Output the [x, y] coordinate of the center of the cell containing the given text.  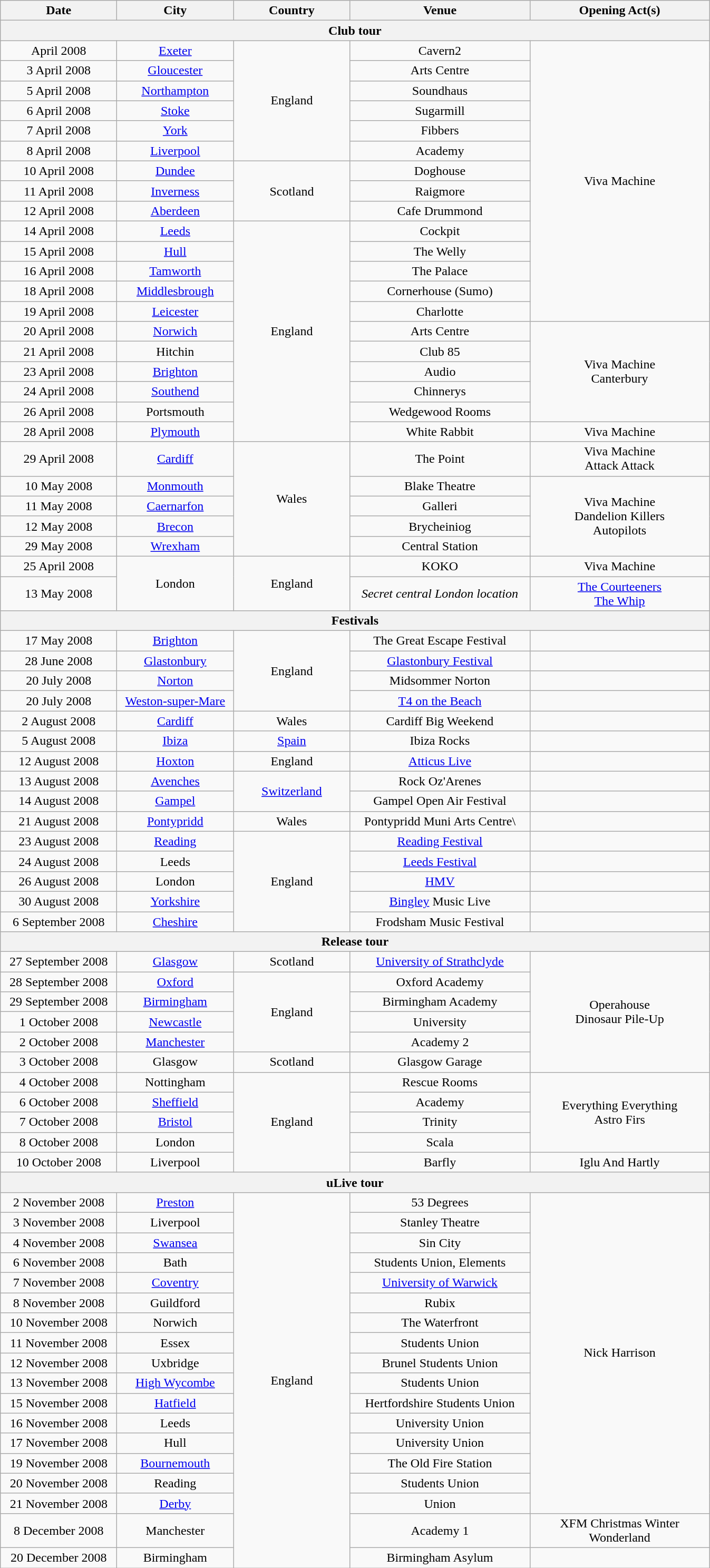
29 September 2008 [59, 1002]
17 November 2008 [59, 1443]
Preston [175, 1202]
University of Warwick [440, 1283]
Secret central London location [440, 593]
Galleri [440, 506]
Viva MachineAttack Attack [620, 459]
10 April 2008 [59, 171]
Exeter [175, 51]
30 August 2008 [59, 901]
Leeds Festival [440, 861]
City [175, 11]
Oxford Academy [440, 982]
14 August 2008 [59, 801]
Fibbers [440, 131]
23 August 2008 [59, 841]
19 November 2008 [59, 1463]
Cafe Drummond [440, 211]
Scala [440, 1142]
Pontypridd [175, 821]
26 August 2008 [59, 881]
28 September 2008 [59, 982]
12 November 2008 [59, 1363]
Middlesbrough [175, 291]
High Wycombe [175, 1383]
T4 on the Beach [440, 701]
27 September 2008 [59, 962]
Bingley Music Live [440, 901]
Club 85 [440, 352]
Gloucester [175, 71]
HMV [440, 881]
Central Station [440, 546]
Venue [440, 11]
13 November 2008 [59, 1383]
7 November 2008 [59, 1283]
Birmingham Asylum [440, 1557]
Release tour [355, 942]
The Palace [440, 271]
Club tour [355, 31]
Uxbridge [175, 1363]
16 November 2008 [59, 1423]
Rescue Rooms [440, 1082]
6 April 2008 [59, 111]
15 November 2008 [59, 1403]
21 August 2008 [59, 821]
28 April 2008 [59, 432]
11 May 2008 [59, 506]
The Old Fire Station [440, 1463]
The CourteenersThe Whip [620, 593]
Students Union, Elements [440, 1263]
Plymouth [175, 432]
13 May 2008 [59, 593]
13 August 2008 [59, 781]
23 April 2008 [59, 372]
21 April 2008 [59, 352]
April 2008 [59, 51]
Dundee [175, 171]
Rubix [440, 1303]
Newcastle [175, 1022]
Union [440, 1503]
Hitchin [175, 352]
Midsommer Norton [440, 681]
25 April 2008 [59, 566]
2 August 2008 [59, 721]
Cardiff Big Weekend [440, 721]
Essex [175, 1343]
Coventry [175, 1283]
19 April 2008 [59, 311]
Switzerland [292, 791]
The Welly [440, 251]
Aberdeen [175, 211]
Caernarfon [175, 506]
10 November 2008 [59, 1323]
53 Degrees [440, 1202]
20 November 2008 [59, 1483]
The Point [440, 459]
Inverness [175, 191]
12 August 2008 [59, 761]
The Great Escape Festival [440, 641]
Cockpit [440, 231]
Brunel Students Union [440, 1363]
Wedgewood Rooms [440, 412]
Brycheiniog [440, 526]
Sheffield [175, 1102]
Barfly [440, 1162]
Rock Oz'Arenes [440, 781]
11 November 2008 [59, 1343]
Hatfield [175, 1403]
Cavern2 [440, 51]
Doghouse [440, 171]
Trinity [440, 1122]
Ibiza Rocks [440, 741]
Iglu And Hartly [620, 1162]
Bournemouth [175, 1463]
Guildford [175, 1303]
24 April 2008 [59, 392]
4 October 2008 [59, 1082]
Ibiza [175, 741]
Norton [175, 681]
Atticus Live [440, 761]
6 November 2008 [59, 1263]
University of Strathclyde [440, 962]
3 November 2008 [59, 1222]
Opening Act(s) [620, 11]
Oxford [175, 982]
Date [59, 11]
4 November 2008 [59, 1242]
21 November 2008 [59, 1503]
Weston-super-Mare [175, 701]
Viva MachineDandelion KillersAutopilots [620, 516]
3 April 2008 [59, 71]
Tamworth [175, 271]
Monmouth [175, 486]
24 August 2008 [59, 861]
15 April 2008 [59, 251]
York [175, 131]
Swansea [175, 1242]
Pontypridd Muni Arts Centre\ [440, 821]
12 April 2008 [59, 211]
Viva MachineCanterbury [620, 372]
14 April 2008 [59, 231]
29 April 2008 [59, 459]
Bath [175, 1263]
Sugarmill [440, 111]
Blake Theatre [440, 486]
Hoxton [175, 761]
5 April 2008 [59, 91]
Glastonbury Festival [440, 661]
Chinnerys [440, 392]
Brecon [175, 526]
Stanley Theatre [440, 1222]
8 October 2008 [59, 1142]
Audio [440, 372]
Birmingham Academy [440, 1002]
uLive tour [355, 1182]
1 October 2008 [59, 1022]
KOKO [440, 566]
Gampel Open Air Festival [440, 801]
Cheshire [175, 922]
8 November 2008 [59, 1303]
Nottingham [175, 1082]
26 April 2008 [59, 412]
18 April 2008 [59, 291]
Glasgow Garage [440, 1062]
10 October 2008 [59, 1162]
29 May 2008 [59, 546]
XFM Christmas Winter Wonderland [620, 1531]
Soundhaus [440, 91]
8 December 2008 [59, 1531]
17 May 2008 [59, 641]
University [440, 1022]
Derby [175, 1503]
2 October 2008 [59, 1042]
8 April 2008 [59, 151]
Charlotte [440, 311]
12 May 2008 [59, 526]
Academy 1 [440, 1531]
White Rabbit [440, 432]
Hertfordshire Students Union [440, 1403]
16 April 2008 [59, 271]
OperahouseDinosaur Pile-Up [620, 1012]
Raigmore [440, 191]
Cornerhouse (Sumo) [440, 291]
Portsmouth [175, 412]
5 August 2008 [59, 741]
2 November 2008 [59, 1202]
Avenches [175, 781]
Gampel [175, 801]
7 October 2008 [59, 1122]
20 December 2008 [59, 1557]
Leicester [175, 311]
3 October 2008 [59, 1062]
Stoke [175, 111]
Southend [175, 392]
6 October 2008 [59, 1102]
20 April 2008 [59, 332]
Festivals [355, 621]
Yorkshire [175, 901]
Reading Festival [440, 841]
Spain [292, 741]
Wrexham [175, 546]
Nick Harrison [620, 1352]
Frodsham Music Festival [440, 922]
Northampton [175, 91]
Country [292, 11]
10 May 2008 [59, 486]
Academy 2 [440, 1042]
11 April 2008 [59, 191]
28 June 2008 [59, 661]
Glastonbury [175, 661]
The Waterfront [440, 1323]
Sin City [440, 1242]
Everything EverythingAstro Firs [620, 1112]
Bristol [175, 1122]
7 April 2008 [59, 131]
6 September 2008 [59, 922]
